Provide the [X, Y] coordinate of the cell's center where the given text is located.  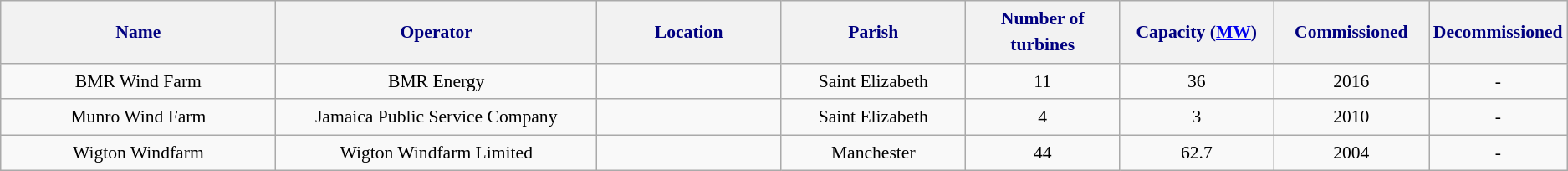
2010 [1351, 117]
Commissioned [1351, 32]
Jamaica Public Service Company [437, 117]
Parish [873, 32]
2016 [1351, 82]
Capacity (MW) [1197, 32]
Operator [437, 32]
11 [1043, 82]
Munro Wind Farm [139, 117]
BMR Wind Farm [139, 82]
BMR Energy [437, 82]
Wigton Windfarm Limited [437, 153]
Decommissioned [1499, 32]
Name [139, 32]
62.7 [1197, 153]
44 [1043, 153]
Number of turbines [1043, 32]
Location [688, 32]
3 [1197, 117]
Wigton Windfarm [139, 153]
Manchester [873, 153]
4 [1043, 117]
36 [1197, 82]
2004 [1351, 153]
